For the text-containing cell, return its midpoint in (x, y) coordinate format. 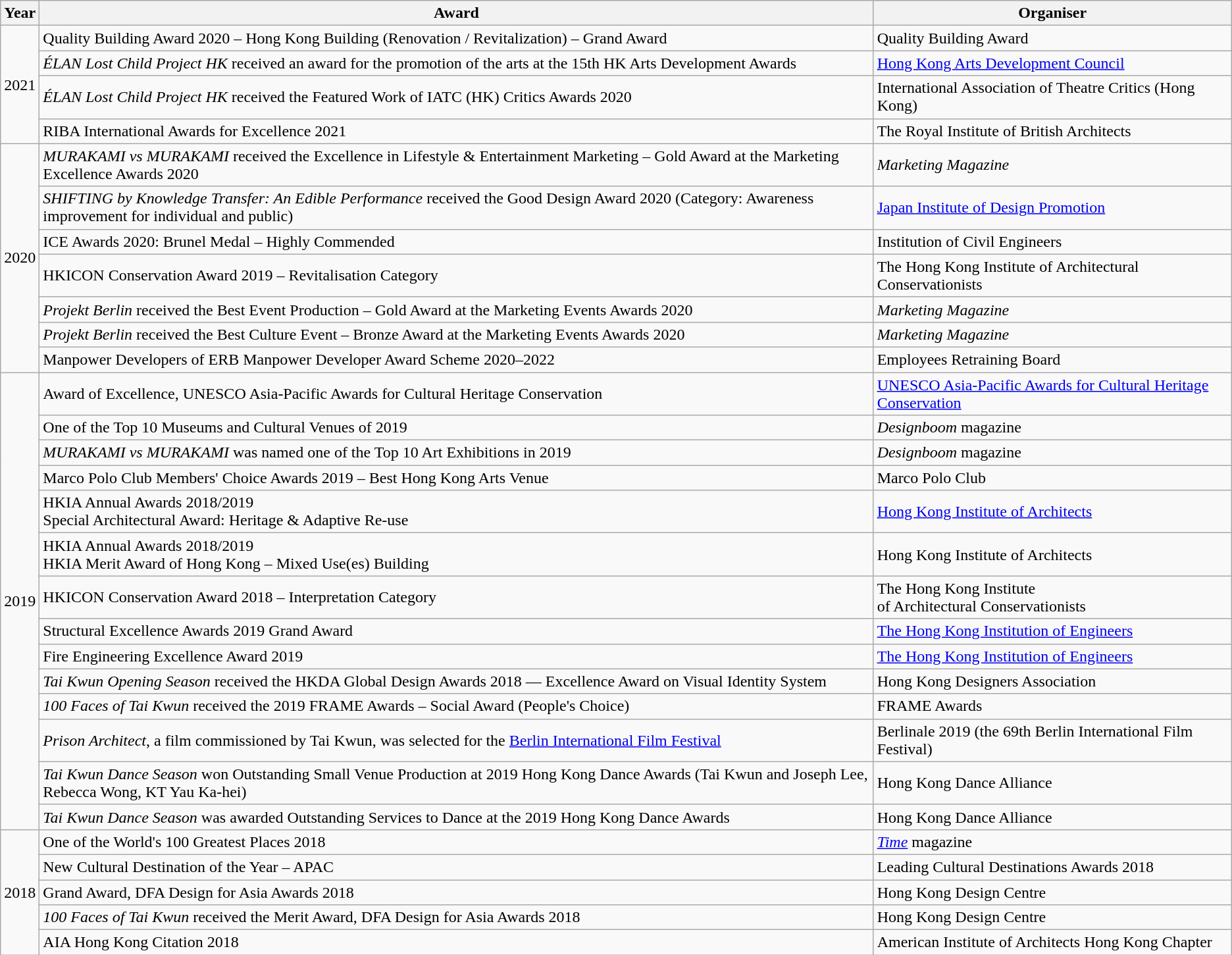
International Association of Theatre Critics (Hong Kong) (1052, 97)
2018 (20, 892)
Marco Polo Club (1052, 478)
MURAKAMI vs MURAKAMI received the Excellence in Lifestyle & Entertainment Marketing – Gold Award at the Marketing Excellence Awards 2020 (457, 165)
ÉLAN Lost Child Project HK received an award for the promotion of the arts at the 15th HK Arts Development Awards (457, 63)
100 Faces of Tai Kwun received the Merit Award, DFA Design for Asia Awards 2018 (457, 917)
SHIFTING by Knowledge Transfer: An Edible Performance received the Good Design Award 2020 (Category: Awareness improvement for individual and public) (457, 208)
HKIA Annual Awards 2018/2019Special Architectural Award: Heritage & Adaptive Re-use (457, 512)
Tai Kwun Dance Season was awarded Outstanding Services to Dance at the 2019 Hong Kong Dance Awards (457, 817)
Tai Kwun Opening Season received the HKDA Global Design Awards 2018 — Excellence Award on Visual Identity System (457, 681)
2020 (20, 258)
Quality Building Award 2020 – Hong Kong Building (Renovation / Revitalization) – Grand Award (457, 38)
Hong Kong Designers Association (1052, 681)
Organiser (1052, 13)
HKIA Annual Awards 2018/2019HKIA Merit Award of Hong Kong – Mixed Use(es) Building (457, 554)
100 Faces of Tai Kwun received the 2019 FRAME Awards – Social Award (People's Choice) (457, 706)
Japan Institute of Design Promotion (1052, 208)
One of the Top 10 Museums and Cultural Venues of 2019 (457, 428)
The Royal Institute of British Architects (1052, 131)
The Hong Kong Instituteof Architectural Conservationists (1052, 598)
Employees Retraining Board (1052, 359)
HKICON Conservation Award 2019 – Revitalisation Category (457, 275)
New Cultural Destination of the Year – APAC (457, 867)
ÉLAN Lost Child Project HK received the Featured Work of IATC (HK) Critics Awards 2020 (457, 97)
Time magazine (1052, 842)
ICE Awards 2020: Brunel Medal – Highly Commended (457, 242)
Grand Award, DFA Design for Asia Awards 2018 (457, 892)
AIA Hong Kong Citation 2018 (457, 942)
Projekt Berlin received the Best Event Production – Gold Award at the Marketing Events Awards 2020 (457, 309)
Structural Excellence Awards 2019 Grand Award (457, 631)
2019 (20, 602)
American Institute of Architects Hong Kong Chapter (1052, 942)
HKICON Conservation Award 2018 – Interpretation Category (457, 598)
Berlinale 2019 (the 69th Berlin International Film Festival) (1052, 740)
2021 (20, 84)
Award (457, 13)
Year (20, 13)
FRAME Awards (1052, 706)
RIBA International Awards for Excellence 2021 (457, 131)
UNESCO Asia-Pacific Awards for Cultural Heritage Conservation (1052, 394)
Award of Excellence, UNESCO Asia-Pacific Awards for Cultural Heritage Conservation (457, 394)
Projekt Berlin received the Best Culture Event – Bronze Award at the Marketing Events Awards 2020 (457, 334)
Fire Engineering Excellence Award 2019 (457, 656)
Prison Architect, a film commissioned by Tai Kwun, was selected for the Berlin International Film Festival (457, 740)
The Hong Kong Institute of Architectural Conservationists (1052, 275)
MURAKAMI vs MURAKAMI was named one of the Top 10 Art Exhibitions in 2019 (457, 453)
One of the World's 100 Greatest Places 2018 (457, 842)
Institution of Civil Engineers (1052, 242)
Hong Kong Arts Development Council (1052, 63)
Leading Cultural Destinations Awards 2018 (1052, 867)
Quality Building Award (1052, 38)
Tai Kwun Dance Season won Outstanding Small Venue Production at 2019 Hong Kong Dance Awards (Tai Kwun and Joseph Lee, Rebecca Wong, KT Yau Ka-hei) (457, 783)
Marco Polo Club Members' Choice Awards 2019 – Best Hong Kong Arts Venue (457, 478)
Manpower Developers of ERB Manpower Developer Award Scheme 2020–2022 (457, 359)
